Find where the given text appears and provide that cell's center as (x, y) coordinate. 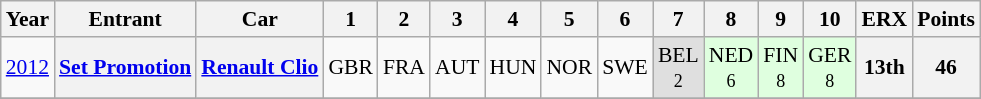
Renault Clio (260, 68)
BEL2 (678, 68)
13th (884, 68)
FRA (404, 68)
6 (625, 19)
Car (260, 19)
ERX (884, 19)
7 (678, 19)
10 (830, 19)
1 (350, 19)
NED6 (731, 68)
2 (404, 19)
8 (731, 19)
Entrant (125, 19)
GER8 (830, 68)
9 (780, 19)
FIN8 (780, 68)
AUT (457, 68)
GBR (350, 68)
5 (569, 19)
SWE (625, 68)
2012 (28, 68)
Points (946, 19)
46 (946, 68)
3 (457, 19)
4 (512, 19)
NOR (569, 68)
HUN (512, 68)
Set Promotion (125, 68)
Year (28, 19)
